Provide the [X, Y] coordinate of the cell's center where the given text is located.  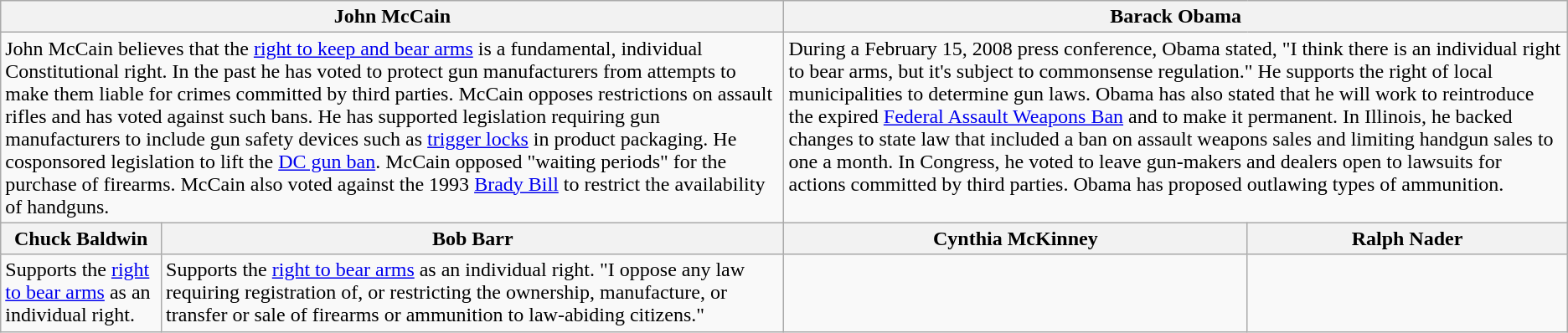
Cynthia McKinney [1015, 238]
Ralph Nader [1407, 238]
Chuck Baldwin [81, 238]
Supports the right to bear arms as an individual right. [81, 293]
John McCain [392, 17]
Barack Obama [1176, 17]
Bob Barr [472, 238]
